Return the [X, Y] coordinate for the center point of the cell that contains the specified text.  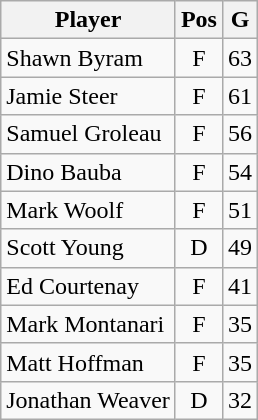
Jonathan Weaver [88, 400]
Samuel Groleau [88, 134]
49 [240, 248]
Matt Hoffman [88, 362]
Scott Young [88, 248]
Mark Montanari [88, 324]
Ed Courtenay [88, 286]
51 [240, 210]
G [240, 20]
Shawn Byram [88, 58]
41 [240, 286]
54 [240, 172]
32 [240, 400]
63 [240, 58]
Pos [198, 20]
Player [88, 20]
Dino Bauba [88, 172]
61 [240, 96]
56 [240, 134]
Mark Woolf [88, 210]
Jamie Steer [88, 96]
